Capture the cell that displays the provided text and extract its [x, y] central coordinate. 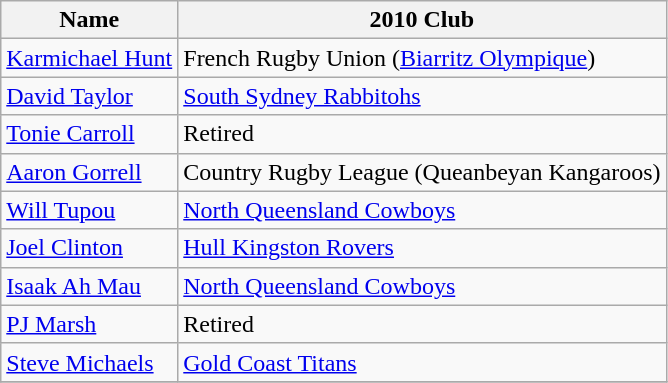
2010 Club [422, 20]
David Taylor [90, 96]
Name [90, 20]
Aaron Gorrell [90, 172]
Country Rugby League (Queanbeyan Kangaroos) [422, 172]
Hull Kingston Rovers [422, 248]
French Rugby Union (Biarritz Olympique) [422, 58]
South Sydney Rabbitohs [422, 96]
Joel Clinton [90, 248]
Steve Michaels [90, 362]
Tonie Carroll [90, 134]
PJ Marsh [90, 324]
Will Tupou [90, 210]
Gold Coast Titans [422, 362]
Karmichael Hunt [90, 58]
Isaak Ah Mau [90, 286]
